Determine the (x, y) coordinate at the center of the cell enclosing the given text.  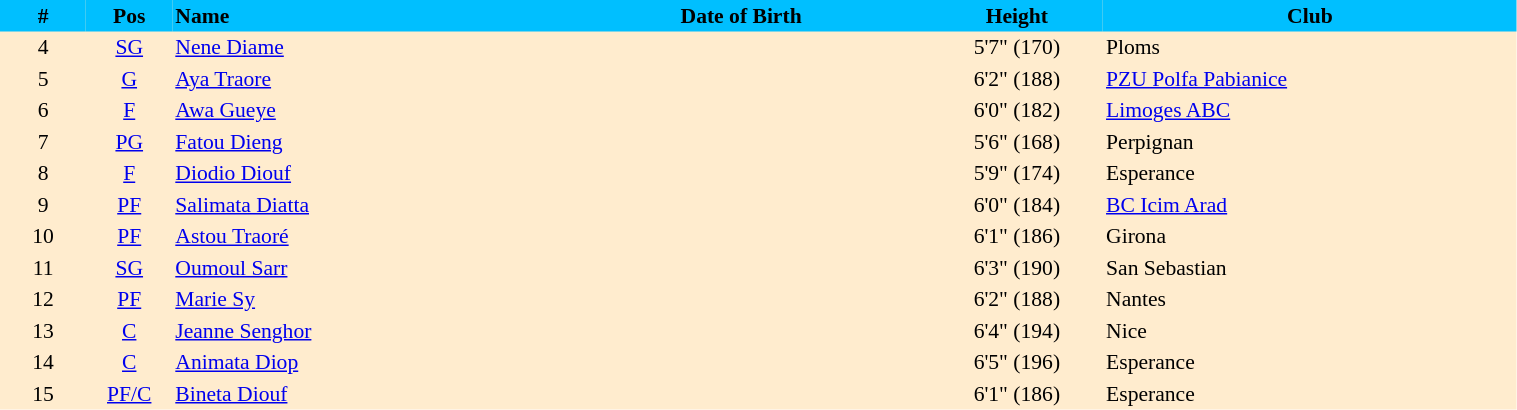
Nice (1310, 331)
Nantes (1310, 300)
15 (43, 394)
Aya Traore (362, 79)
Animata Diop (362, 362)
Nene Diame (362, 48)
Ploms (1310, 48)
12 (43, 300)
PG (129, 142)
6'3" (190) (1017, 268)
Perpignan (1310, 142)
G (129, 79)
Salimata Diatta (362, 205)
BC Icim Arad (1310, 205)
Diodio Diouf (362, 174)
7 (43, 142)
5'9" (174) (1017, 174)
Limoges ABC (1310, 110)
6'5" (196) (1017, 362)
Bineta Diouf (362, 394)
Date of Birth (742, 16)
Fatou Dieng (362, 142)
Pos (129, 16)
Oumoul Sarr (362, 268)
5 (43, 79)
6'4" (194) (1017, 331)
Club (1310, 16)
Name (362, 16)
Height (1017, 16)
11 (43, 268)
Astou Traoré (362, 236)
Girona (1310, 236)
Jeanne Senghor (362, 331)
4 (43, 48)
# (43, 16)
San Sebastian (1310, 268)
10 (43, 236)
PF/C (129, 394)
6'0" (182) (1017, 110)
PZU Polfa Pabianice (1310, 79)
Awa Gueye (362, 110)
9 (43, 205)
5'7" (170) (1017, 48)
14 (43, 362)
6 (43, 110)
13 (43, 331)
Marie Sy (362, 300)
8 (43, 174)
5'6" (168) (1017, 142)
6'0" (184) (1017, 205)
